Locate the cell with the specified text and output its [X, Y] center coordinate. 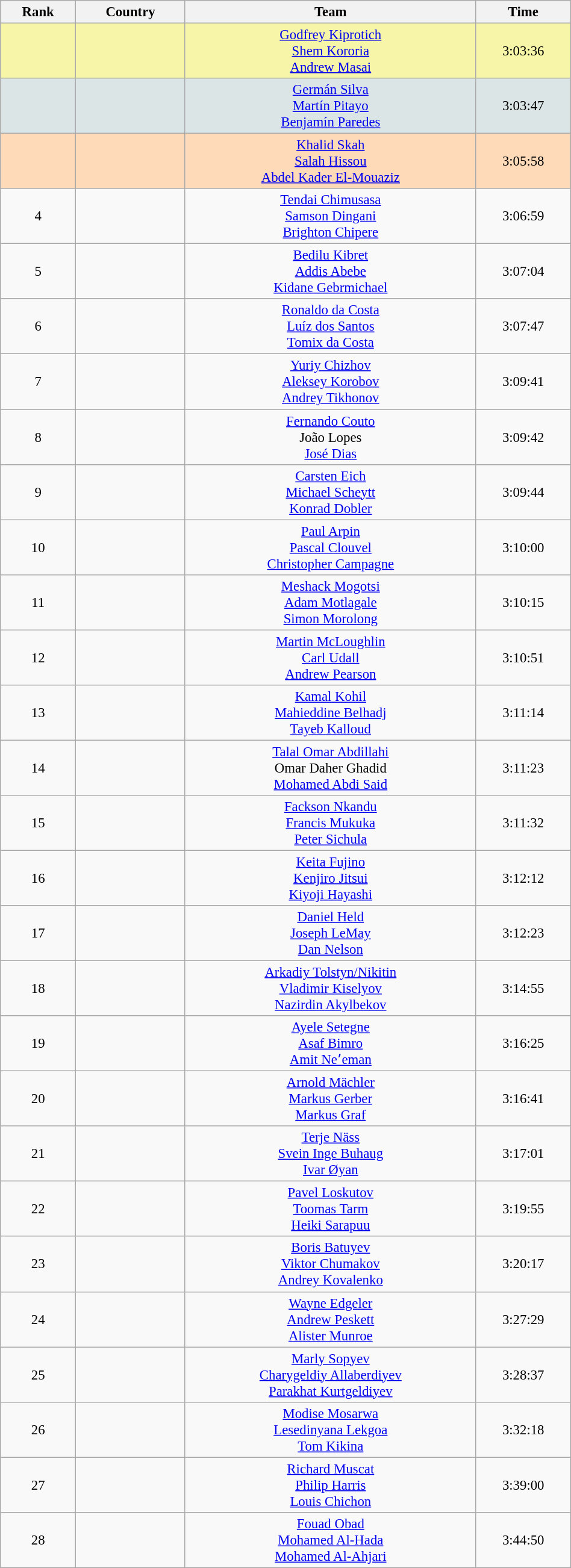
20 [39, 1099]
Fouad ObadMohamed Al-HadaMohamed Al-Ahjari [330, 1540]
3:20:17 [523, 1265]
Germán SilvaMartín PitayoBenjamín Paredes [330, 106]
Time [523, 12]
19 [39, 1044]
Wayne EdgelerAndrew PeskettAlister Munroe [330, 1319]
3:11:14 [523, 713]
Richard MuscatPhilip HarrisLouis Chichon [330, 1485]
Ayele SetegneAsaf BimroAmit Neʼeman [330, 1044]
10 [39, 547]
Arkadiy Tolstyn/NikitinVladimir KiselyovNazirdin Akylbekov [330, 989]
5 [39, 272]
3:09:41 [523, 382]
27 [39, 1485]
Boris BatuyevViktor ChumakovAndrey Kovalenko [330, 1265]
24 [39, 1319]
25 [39, 1375]
Godfrey KiprotichShem KororiaAndrew Masai [330, 51]
3:14:55 [523, 989]
3:27:29 [523, 1319]
3:11:23 [523, 768]
3:39:00 [523, 1485]
3:10:51 [523, 658]
9 [39, 492]
Team [330, 12]
15 [39, 823]
22 [39, 1209]
Khalid SkahSalah HissouAbdel Kader El-Mouaziz [330, 161]
Paul ArpinPascal ClouvelChristopher Campagne [330, 547]
3:12:23 [523, 933]
3:07:04 [523, 272]
Country [131, 12]
Carsten EichMichael ScheyttKonrad Dobler [330, 492]
3:09:42 [523, 437]
3:07:47 [523, 326]
Bedilu KibretAddis AbebeKidane Gebrmichael [330, 272]
3:16:41 [523, 1099]
28 [39, 1540]
3:10:15 [523, 602]
Kamal KohilMahieddine BelhadjTayeb Kalloud [330, 713]
3:03:47 [523, 106]
Meshack MogotsiAdam MotlagaleSimon Morolong [330, 602]
Modise MosarwaLesedinyana LekgoaTom Kikina [330, 1430]
Pavel LoskutovToomas TarmHeiki Sarapuu [330, 1209]
12 [39, 658]
Fernando CoutoJoão LopesJosé Dias [330, 437]
3:11:32 [523, 823]
26 [39, 1430]
3:16:25 [523, 1044]
3:19:55 [523, 1209]
3:12:12 [523, 878]
17 [39, 933]
18 [39, 989]
21 [39, 1154]
Daniel HeldJoseph LeMayDan Nelson [330, 933]
3:10:00 [523, 547]
3:09:44 [523, 492]
Keita FujinoKenjiro JitsuiKiyoji Hayashi [330, 878]
3:03:36 [523, 51]
3:32:18 [523, 1430]
4 [39, 216]
Yuriy ChizhovAleksey KorobovAndrey Tikhonov [330, 382]
Arnold MächlerMarkus GerberMarkus Graf [330, 1099]
7 [39, 382]
Talal Omar AbdillahiOmar Daher GhadidMohamed Abdi Said [330, 768]
11 [39, 602]
16 [39, 878]
Terje NässSvein Inge BuhaugIvar Øyan [330, 1154]
13 [39, 713]
Tendai ChimusasaSamson DinganiBrighton Chipere [330, 216]
8 [39, 437]
14 [39, 768]
3:28:37 [523, 1375]
Fackson NkanduFrancis MukukaPeter Sichula [330, 823]
Marly SopyevCharygeldiy AllaberdiyevParakhat Kurtgeldiyev [330, 1375]
3:17:01 [523, 1154]
23 [39, 1265]
Ronaldo da CostaLuíz dos SantosTomix da Costa [330, 326]
Rank [39, 12]
3:05:58 [523, 161]
6 [39, 326]
3:44:50 [523, 1540]
3:06:59 [523, 216]
Martin McLoughlinCarl UdallAndrew Pearson [330, 658]
